Pinpoint the cell where the given text exists, returning its (X, Y) midpoint coordinate. 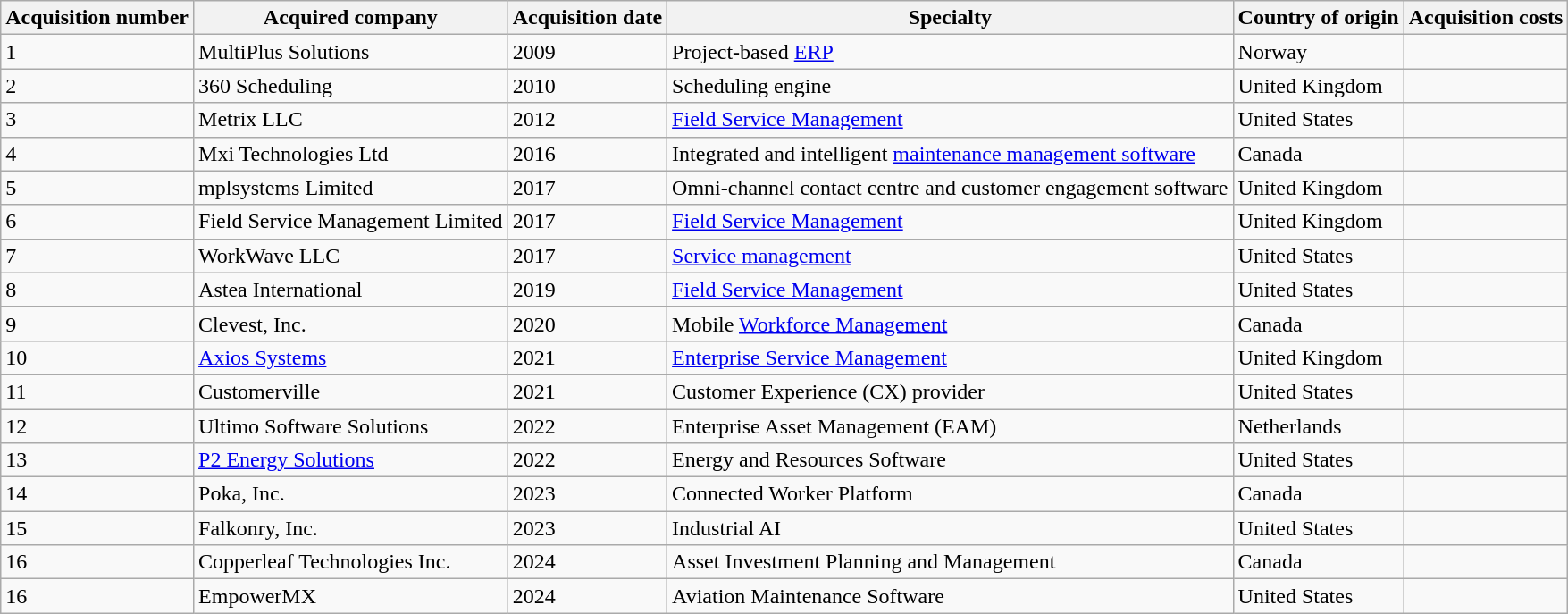
P2 Energy Solutions (351, 460)
Customer Experience (CX) provider (951, 391)
Copperleaf Technologies Inc. (351, 562)
Norway (1319, 52)
13 (97, 460)
360 Scheduling (351, 86)
Clevest, Inc. (351, 324)
Specialty (951, 18)
Metrix LLC (351, 120)
Project-based ERP (951, 52)
Field Service Management Limited (351, 222)
11 (97, 391)
7 (97, 256)
12 (97, 426)
MultiPlus Solutions (351, 52)
Poka, Inc. (351, 494)
2 (97, 86)
Ultimo Software Solutions (351, 426)
2016 (587, 154)
Acquisition number (97, 18)
Enterprise Asset Management (EAM) (951, 426)
Country of origin (1319, 18)
5 (97, 188)
8 (97, 290)
Axios Systems (351, 357)
1 (97, 52)
15 (97, 528)
6 (97, 222)
9 (97, 324)
4 (97, 154)
Acquired company (351, 18)
3 (97, 120)
Netherlands (1319, 426)
10 (97, 357)
Enterprise Service Management (951, 357)
Customerville (351, 391)
Falkonry, Inc. (351, 528)
Astea International (351, 290)
Industrial AI (951, 528)
EmpowerMX (351, 596)
14 (97, 494)
2020 (587, 324)
Acquisition date (587, 18)
WorkWave LLC (351, 256)
Acquisition costs (1486, 18)
Aviation Maintenance Software (951, 596)
Integrated and intelligent maintenance management software (951, 154)
2012 (587, 120)
Omni-channel contact centre and customer engagement software (951, 188)
Connected Worker Platform (951, 494)
Energy and Resources Software (951, 460)
Mobile Workforce Management (951, 324)
Mxi Technologies Ltd (351, 154)
Service management (951, 256)
2019 (587, 290)
Asset Investment Planning and Management (951, 562)
mplsystems Limited (351, 188)
2009 (587, 52)
Scheduling engine (951, 86)
2010 (587, 86)
